Locate the cell with the specified text and output its [x, y] center coordinate. 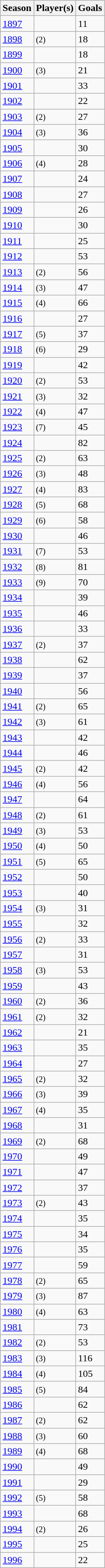
1962 [17, 1032]
1968 [17, 1125]
Player(s) [55, 8]
1976 [17, 1250]
1941 [17, 707]
1937 [17, 644]
1985 [17, 1389]
1929 [17, 520]
1982 [17, 1343]
1897 [17, 24]
1907 [17, 179]
1954 [17, 908]
1902 [17, 101]
1905 [17, 148]
1992 [17, 1498]
1977 [17, 1265]
1925 [17, 458]
1960 [17, 1001]
1922 [17, 411]
1938 [17, 660]
1900 [17, 70]
1909 [17, 210]
1917 [17, 334]
1944 [17, 753]
59 [90, 1265]
1935 [17, 613]
1970 [17, 1156]
1981 [17, 1327]
1989 [17, 1451]
1951 [17, 861]
(8) [55, 567]
1911 [17, 241]
1966 [17, 1094]
73 [90, 1327]
1947 [17, 799]
1946 [17, 784]
1957 [17, 955]
1959 [17, 986]
1980 [17, 1312]
66 [90, 303]
40 [90, 892]
1974 [17, 1219]
64 [90, 799]
1965 [17, 1079]
1952 [17, 877]
1918 [17, 349]
1898 [17, 39]
1987 [17, 1420]
1936 [17, 629]
1942 [17, 722]
1930 [17, 536]
87 [90, 1296]
1986 [17, 1405]
1915 [17, 303]
1910 [17, 225]
1921 [17, 396]
1940 [17, 691]
1899 [17, 55]
1908 [17, 194]
1984 [17, 1374]
82 [90, 442]
1996 [17, 1560]
70 [90, 582]
1906 [17, 163]
1949 [17, 830]
1926 [17, 474]
1945 [17, 769]
1931 [17, 551]
1993 [17, 1513]
1923 [17, 427]
(9) [55, 582]
105 [90, 1374]
1983 [17, 1358]
1994 [17, 1529]
48 [90, 474]
1928 [17, 505]
11 [90, 24]
1972 [17, 1188]
1920 [17, 380]
1927 [17, 489]
1934 [17, 598]
1955 [17, 923]
1939 [17, 675]
1913 [17, 272]
1916 [17, 318]
1924 [17, 442]
45 [90, 427]
1975 [17, 1234]
Season [17, 8]
1991 [17, 1482]
1964 [17, 1063]
1932 [17, 567]
28 [90, 163]
1950 [17, 846]
1914 [17, 287]
34 [90, 1234]
1963 [17, 1048]
83 [90, 489]
1901 [17, 86]
116 [90, 1358]
Goals [90, 8]
1971 [17, 1172]
1995 [17, 1544]
1912 [17, 256]
1973 [17, 1203]
1961 [17, 1017]
24 [90, 179]
60 [90, 1435]
81 [90, 567]
1956 [17, 939]
84 [90, 1389]
1988 [17, 1435]
1978 [17, 1281]
1958 [17, 970]
1948 [17, 815]
1903 [17, 117]
1990 [17, 1467]
1904 [17, 132]
1979 [17, 1296]
1943 [17, 738]
1919 [17, 365]
1967 [17, 1110]
1933 [17, 582]
1969 [17, 1141]
1953 [17, 892]
